Determine the (x, y) coordinate at the center of the cell enclosing the given text.  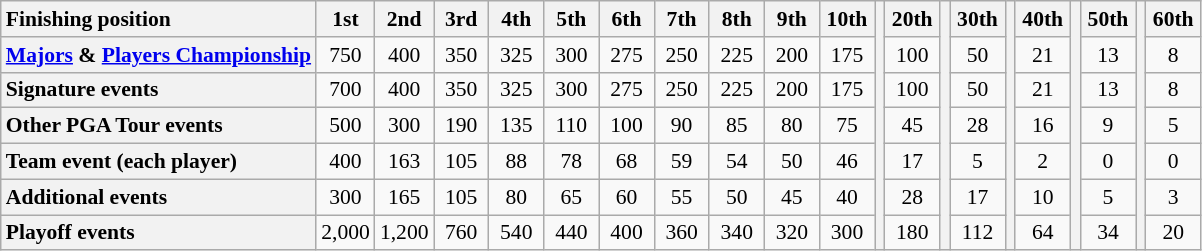
500 (346, 126)
20th (912, 19)
Other PGA Tour events (158, 126)
540 (516, 233)
85 (736, 126)
90 (682, 126)
10th (846, 19)
320 (792, 233)
340 (736, 233)
60th (1174, 19)
68 (626, 162)
54 (736, 162)
78 (572, 162)
750 (346, 55)
165 (404, 197)
440 (572, 233)
50th (1108, 19)
1,200 (404, 233)
180 (912, 233)
9th (792, 19)
40th (1042, 19)
30th (978, 19)
Majors & Players Championship (158, 55)
360 (682, 233)
2,000 (346, 233)
3rd (462, 19)
110 (572, 126)
59 (682, 162)
700 (346, 90)
760 (462, 233)
16 (1042, 126)
4th (516, 19)
75 (846, 126)
1st (346, 19)
3 (1174, 197)
65 (572, 197)
2 (1042, 162)
60 (626, 197)
Playoff events (158, 233)
Team event (each player) (158, 162)
5th (572, 19)
135 (516, 126)
9 (1108, 126)
Signature events (158, 90)
112 (978, 233)
34 (1108, 233)
8th (736, 19)
163 (404, 162)
Additional events (158, 197)
6th (626, 19)
Finishing position (158, 19)
46 (846, 162)
40 (846, 197)
55 (682, 197)
7th (682, 19)
64 (1042, 233)
190 (462, 126)
2nd (404, 19)
10 (1042, 197)
20 (1174, 233)
88 (516, 162)
